Output the (X, Y) coordinate of the center of the cell containing the given text.  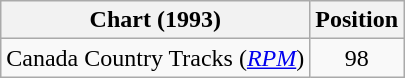
Position (357, 20)
Chart (1993) (156, 20)
98 (357, 58)
Canada Country Tracks (RPM) (156, 58)
